Capture the cell that displays the provided text and extract its (x, y) central coordinate. 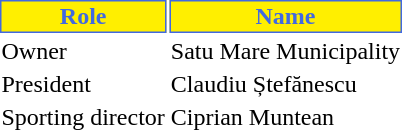
President (83, 84)
Role (83, 16)
Claudiu Ștefănescu (285, 84)
Name (285, 16)
Owner (83, 51)
Satu Mare Municipality (285, 51)
